Extract the (x, y) coordinate from the center of the cell holding the provided text.  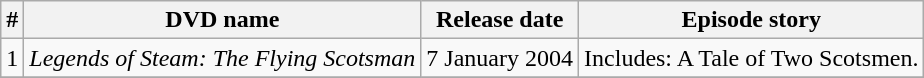
Release date (500, 20)
Legends of Steam: The Flying Scotsman (222, 58)
1 (12, 58)
Includes: A Tale of Two Scotsmen. (752, 58)
# (12, 20)
Episode story (752, 20)
DVD name (222, 20)
7 January 2004 (500, 58)
